For the text-containing cell, return its midpoint in (x, y) coordinate format. 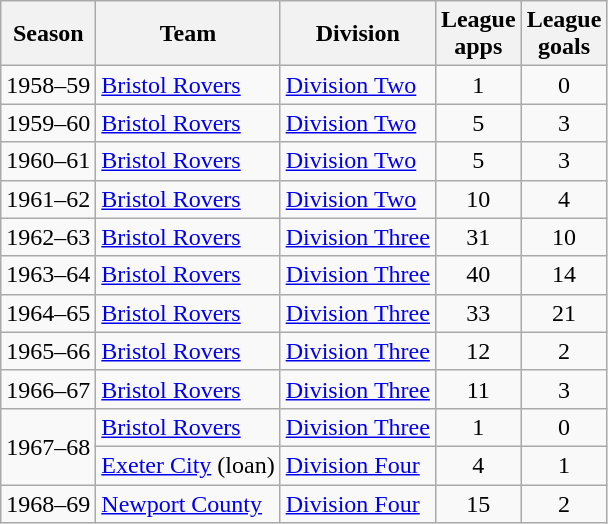
1959–60 (48, 123)
1966–67 (48, 389)
33 (478, 313)
Leaguegoals (564, 34)
Exeter City (loan) (188, 465)
31 (478, 237)
15 (478, 503)
1968–69 (48, 503)
1962–63 (48, 237)
12 (478, 351)
11 (478, 389)
1965–66 (48, 351)
21 (564, 313)
Leagueapps (478, 34)
Division (358, 34)
1967–68 (48, 446)
Newport County (188, 503)
1963–64 (48, 275)
Season (48, 34)
14 (564, 275)
1961–62 (48, 199)
40 (478, 275)
1964–65 (48, 313)
1960–61 (48, 161)
1958–59 (48, 85)
Team (188, 34)
